Locate the cell with the specified text and output its (X, Y) center coordinate. 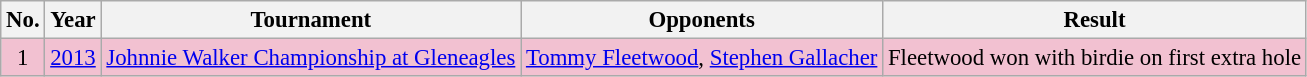
Opponents (702, 20)
2013 (73, 58)
Year (73, 20)
1 (23, 58)
Result (1095, 20)
Tommy Fleetwood, Stephen Gallacher (702, 58)
Tournament (311, 20)
Johnnie Walker Championship at Gleneagles (311, 58)
No. (23, 20)
Fleetwood won with birdie on first extra hole (1095, 58)
